Output the (x, y) coordinate of the center of the cell containing the given text.  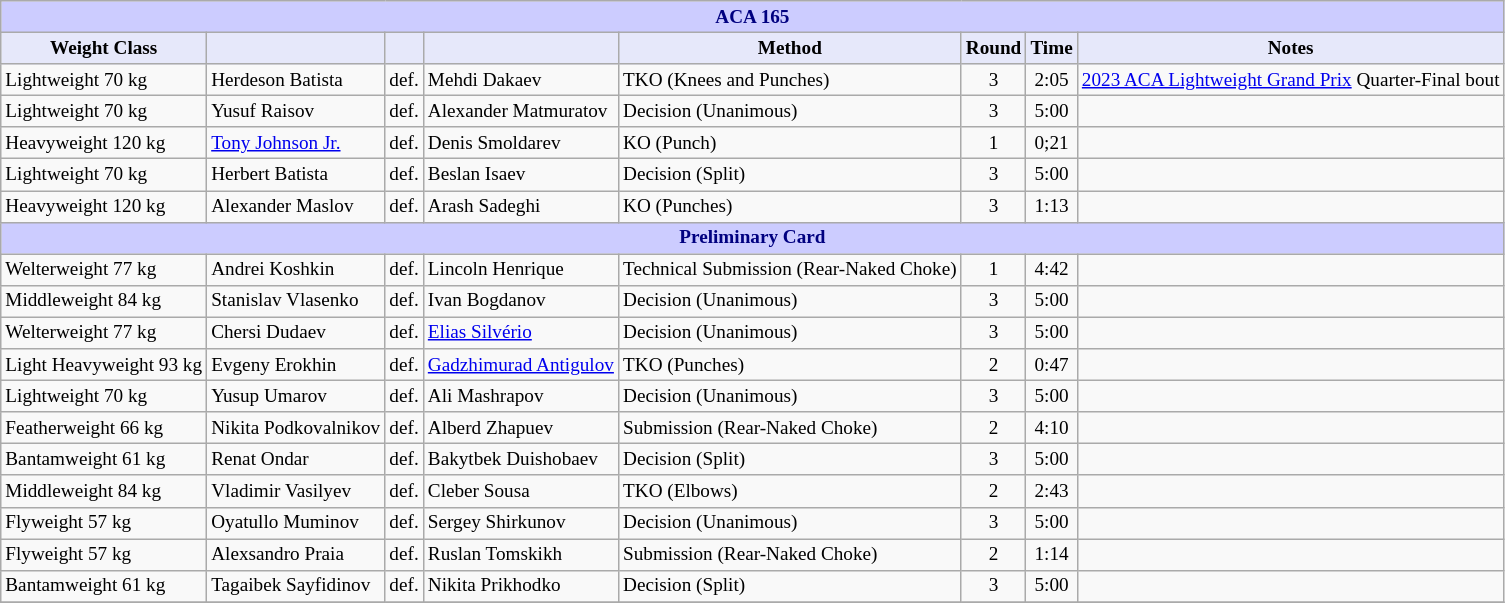
ACA 165 (752, 17)
Lincoln Henrique (520, 270)
Evgeny Erokhin (296, 365)
0:47 (1052, 365)
Tagaibek Sayfidinov (296, 586)
Alexander Maslov (296, 206)
Mehdi Dakaev (520, 80)
TKO (Knees and Punches) (790, 80)
Vladimir Vasilyev (296, 491)
Featherweight 66 kg (104, 428)
Renat Ondar (296, 460)
Ruslan Tomskikh (520, 554)
Arash Sadeghi (520, 206)
Time (1052, 48)
Herbert Batista (296, 175)
Chersi Dudaev (296, 333)
2:05 (1052, 80)
Stanislav Vlasenko (296, 301)
Method (790, 48)
4:42 (1052, 270)
KO (Punch) (790, 143)
2:43 (1052, 491)
0;21 (1052, 143)
Tony Johnson Jr. (296, 143)
Weight Class (104, 48)
Beslan Isaev (520, 175)
TKO (Elbows) (790, 491)
Notes (1290, 48)
Sergey Shirkunov (520, 523)
2023 ACA Lightweight Grand Prix Quarter-Final bout (1290, 80)
Herdeson Batista (296, 80)
4:10 (1052, 428)
Andrei Koshkin (296, 270)
Elias Silvério (520, 333)
Yusuf Raisov (296, 111)
Technical Submission (Rear-Naked Choke) (790, 270)
Ali Mashrapov (520, 396)
Oyatullo Muminov (296, 523)
Preliminary Card (752, 238)
KO (Punches) (790, 206)
1:13 (1052, 206)
Alberd Zhapuev (520, 428)
1:14 (1052, 554)
Alexsandro Praia (296, 554)
Gadzhimurad Antigulov (520, 365)
Round (994, 48)
Yusup Umarov (296, 396)
Cleber Sousa (520, 491)
Denis Smoldarev (520, 143)
TKO (Punches) (790, 365)
Light Heavyweight 93 kg (104, 365)
Nikita Podkovalnikov (296, 428)
Alexander Matmuratov (520, 111)
Nikita Prikhodko (520, 586)
Ivan Bogdanov (520, 301)
Bakytbek Duishobaev (520, 460)
